Pinpoint the cell where the given text exists, returning its (X, Y) midpoint coordinate. 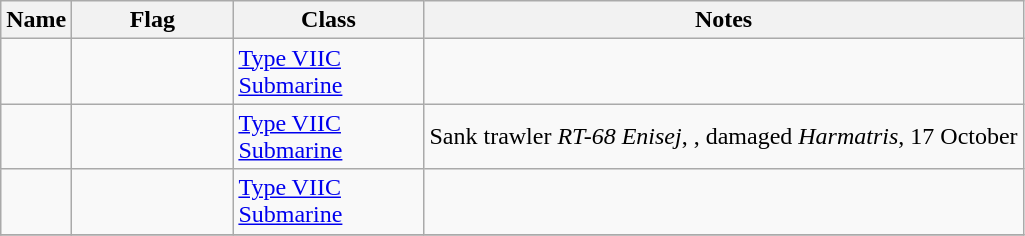
Flag (152, 20)
Notes (724, 20)
Sank trawler RT-68 Enisej, , damaged Harmatris, 17 October (724, 136)
Class (328, 20)
Name (36, 20)
